Provide the [x, y] coordinate of the cell's center where the given text is located.  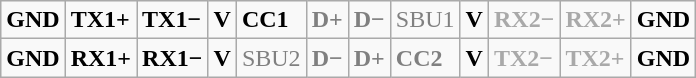
TX2− [524, 58]
TX2+ [596, 58]
TX1− [172, 20]
RX2− [524, 20]
CC1 [271, 20]
SBU1 [425, 20]
RX1+ [100, 58]
TX1+ [100, 20]
RX1− [172, 58]
CC2 [425, 58]
SBU2 [271, 58]
RX2+ [596, 20]
